Scan for the cell matching the given text and deliver its (X, Y) coordinate at center. 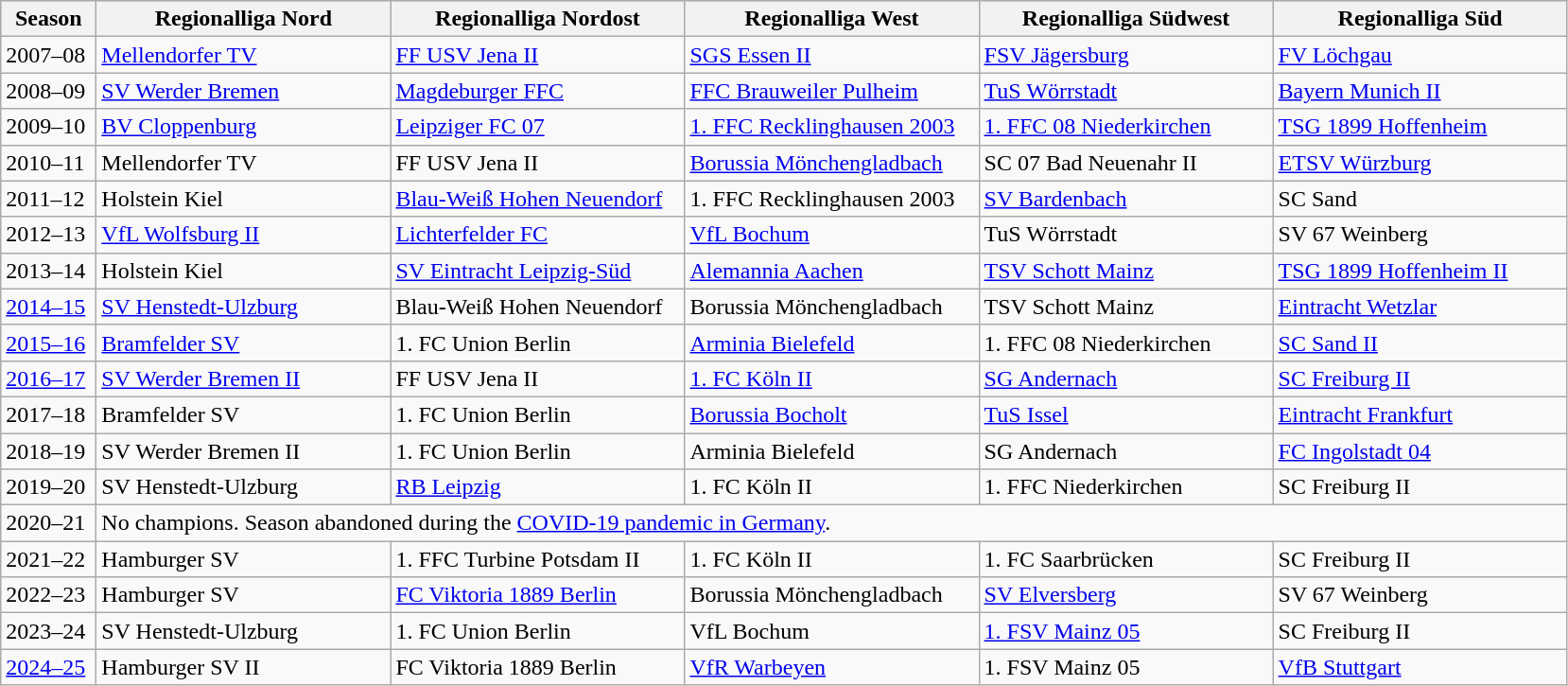
Borussia Bocholt (832, 414)
FV Löchgau (1420, 55)
VfL Wolfsburg II (244, 235)
1. FC Saarbrücken (1125, 559)
Regionalliga Nord (244, 19)
2009–10 (49, 127)
Eintracht Frankfurt (1420, 414)
BV Cloppenburg (244, 127)
1. FFC Niederkirchen (1125, 487)
Regionalliga West (832, 19)
2012–13 (49, 235)
2008–09 (49, 91)
ETSV Würzburg (1420, 163)
VfB Stuttgart (1420, 667)
No champions. Season abandoned during the COVID-19 pandemic in Germany. (832, 523)
TuS Issel (1125, 414)
2016–17 (49, 378)
1. FFC Turbine Potsdam II (537, 559)
Regionalliga Nordost (537, 19)
2023–24 (49, 631)
2022–23 (49, 595)
2011–12 (49, 199)
SC Sand II (1420, 343)
2010–11 (49, 163)
2021–22 (49, 559)
Bayern Munich II (1420, 91)
2013–14 (49, 271)
FSV Jägersburg (1125, 55)
Regionalliga Südwest (1125, 19)
2007–08 (49, 55)
FC Ingolstadt 04 (1420, 451)
SV Elversberg (1125, 595)
Season (49, 19)
Hamburger SV II (244, 667)
TSG 1899 Hoffenheim II (1420, 271)
2017–18 (49, 414)
2024–25 (49, 667)
2015–16 (49, 343)
SV Werder Bremen (244, 91)
2020–21 (49, 523)
VfR Warbeyen (832, 667)
SC Sand (1420, 199)
SC 07 Bad Neuenahr II (1125, 163)
FFC Brauweiler Pulheim (832, 91)
Eintracht Wetzlar (1420, 307)
2018–19 (49, 451)
SV Bardenbach (1125, 199)
RB Leipzig (537, 487)
Magdeburger FFC (537, 91)
2019–20 (49, 487)
Alemannia Aachen (832, 271)
Regionalliga Süd (1420, 19)
2014–15 (49, 307)
SGS Essen II (832, 55)
Lichterfelder FC (537, 235)
TSG 1899 Hoffenheim (1420, 127)
SV Eintracht Leipzig-Süd (537, 271)
Leipziger FC 07 (537, 127)
